For the text-containing cell, return its midpoint in [x, y] coordinate format. 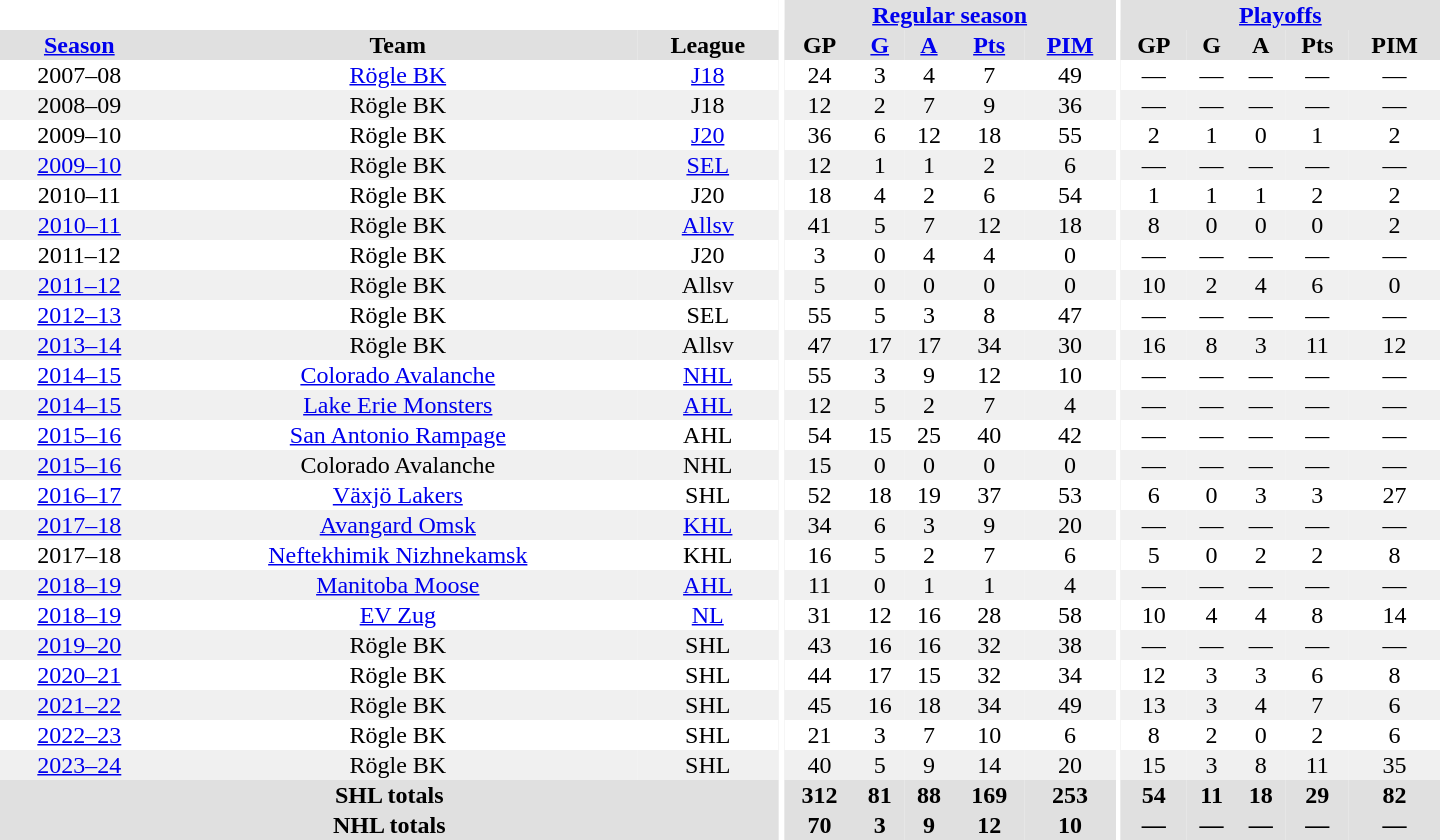
27 [1394, 495]
Lake Erie Monsters [398, 405]
29 [1317, 795]
Playoffs [1280, 15]
45 [820, 705]
Växjö Lakers [398, 495]
44 [820, 675]
253 [1070, 795]
2021–22 [80, 705]
Regular season [950, 15]
EV Zug [398, 615]
NL [708, 615]
2012–13 [80, 315]
28 [990, 615]
53 [1070, 495]
24 [820, 75]
82 [1394, 795]
NHL totals [390, 825]
35 [1394, 765]
312 [820, 795]
2008–09 [80, 105]
38 [1070, 645]
21 [820, 735]
52 [820, 495]
San Antonio Rampage [398, 435]
Team [398, 45]
Manitoba Moose [398, 585]
Avangard Omsk [398, 525]
SHL totals [390, 795]
31 [820, 615]
42 [1070, 435]
2013–14 [80, 345]
League [708, 45]
58 [1070, 615]
30 [1070, 345]
2016–17 [80, 495]
43 [820, 645]
37 [990, 495]
169 [990, 795]
2022–23 [80, 735]
19 [928, 495]
70 [820, 825]
Season [80, 45]
25 [928, 435]
2020–21 [80, 675]
81 [880, 795]
2023–24 [80, 765]
41 [820, 225]
2019–20 [80, 645]
88 [928, 795]
13 [1154, 705]
Neftekhimik Nizhnekamsk [398, 555]
2007–08 [80, 75]
